Determine the [X, Y] coordinate at the center of the cell enclosing the given text.  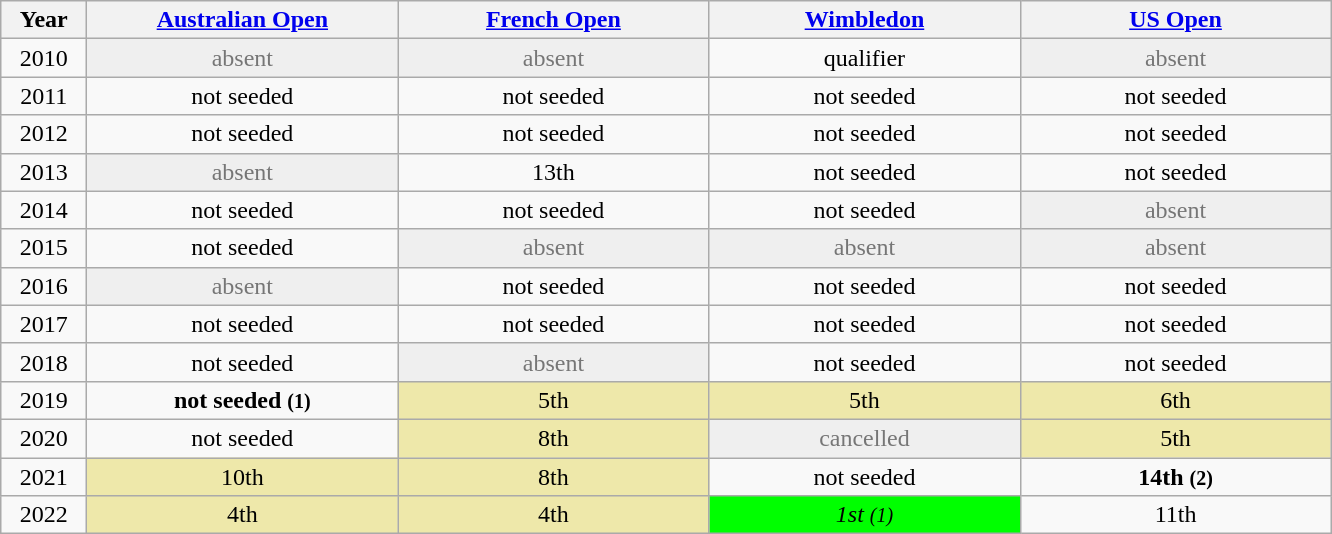
cancelled [864, 438]
13th [554, 172]
2016 [44, 286]
2021 [44, 477]
not seeded (1) [242, 400]
2022 [44, 515]
14th (2) [1176, 477]
Australian Open [242, 20]
2010 [44, 58]
6th [1176, 400]
Wimbledon [864, 20]
2013 [44, 172]
1st (1) [864, 515]
2020 [44, 438]
10th [242, 477]
2011 [44, 96]
Year [44, 20]
French Open [554, 20]
2019 [44, 400]
2012 [44, 134]
qualifier [864, 58]
2014 [44, 210]
2017 [44, 324]
US Open [1176, 20]
11th [1176, 515]
2018 [44, 362]
2015 [44, 248]
